For the text-containing cell, return its midpoint in [X, Y] coordinate format. 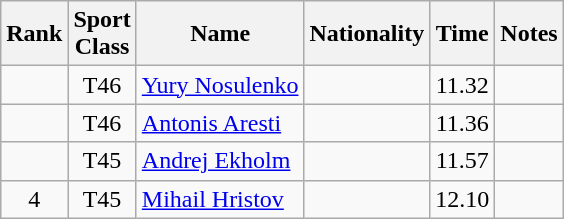
Andrej Ekholm [220, 161]
11.32 [462, 85]
11.57 [462, 161]
Nationality [367, 34]
SportClass [102, 34]
Name [220, 34]
Rank [34, 34]
Notes [529, 34]
12.10 [462, 199]
Yury Nosulenko [220, 85]
Time [462, 34]
11.36 [462, 123]
Antonis Aresti [220, 123]
Mihail Hristov [220, 199]
4 [34, 199]
